Return [X, Y] of the center of cell containing provided text 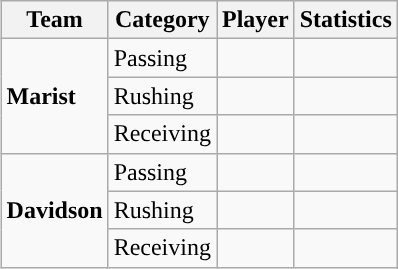
Davidson [54, 210]
Player [255, 20]
Category [162, 20]
Marist [54, 96]
Statistics [346, 20]
Team [54, 20]
